Search for the cell housing the specified text and yield its [x, y] center coordinate. 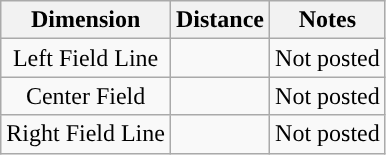
Right Field Line [86, 134]
Left Field Line [86, 58]
Notes [328, 20]
Distance [220, 20]
Dimension [86, 20]
Center Field [86, 96]
